Capture the cell that displays the provided text and extract its [X, Y] central coordinate. 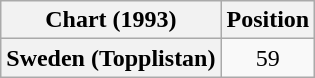
Chart (1993) [111, 20]
59 [268, 58]
Sweden (Topplistan) [111, 58]
Position [268, 20]
